Capture the cell that displays the provided text and extract its [X, Y] central coordinate. 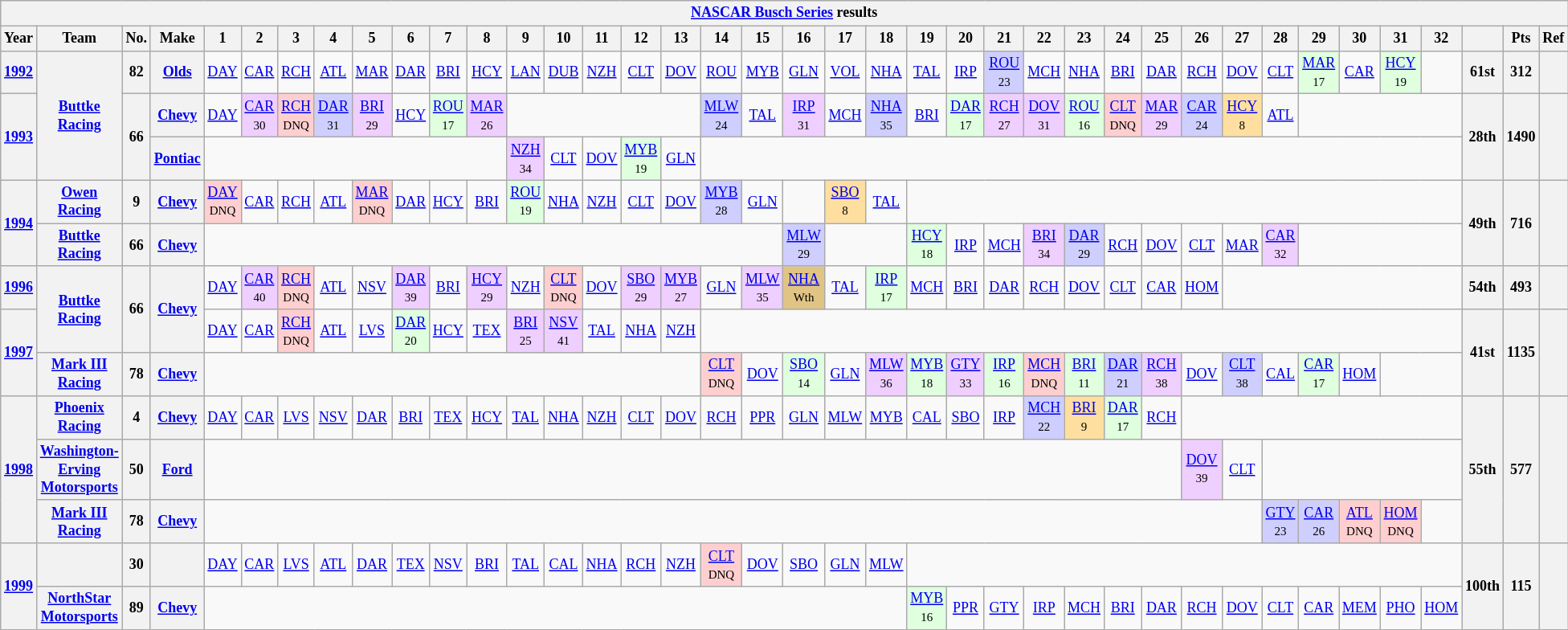
Pts [1521, 39]
IRP31 [803, 116]
No. [137, 39]
577 [1521, 469]
50 [137, 469]
1996 [19, 288]
82 [137, 72]
RCH27 [1004, 116]
Pontiac [177, 158]
1135 [1521, 352]
CAR30 [259, 116]
1992 [19, 72]
CLT38 [1242, 374]
Ford [177, 469]
5 [372, 39]
CAR26 [1319, 522]
1999 [19, 587]
ROU16 [1084, 116]
16 [803, 39]
49th [1483, 223]
HCY8 [1242, 116]
11 [602, 39]
HOMDNQ [1401, 522]
19 [927, 39]
1490 [1521, 137]
MYB18 [927, 374]
24 [1123, 39]
HCY19 [1401, 72]
MLW24 [721, 116]
55th [1483, 469]
3 [296, 39]
DAR21 [1123, 374]
12 [641, 39]
IRP16 [1004, 374]
DAYDNQ [223, 202]
MAR17 [1319, 72]
493 [1521, 288]
1994 [19, 223]
PHO [1401, 608]
61st [1483, 72]
BRI25 [525, 331]
27 [1242, 39]
1 [223, 39]
32 [1441, 39]
Year [19, 39]
20 [966, 39]
1998 [19, 469]
MCHDNQ [1044, 374]
31 [1401, 39]
21 [1004, 39]
MAR26 [487, 116]
IRP17 [887, 288]
MYB28 [721, 202]
Phoenix Racing [79, 417]
ROU23 [1004, 72]
2 [259, 39]
7 [448, 39]
HCY18 [927, 245]
MYB19 [641, 158]
MARDNQ [372, 202]
CAR24 [1202, 116]
13 [681, 39]
GTY23 [1280, 522]
DAR29 [1084, 245]
GTY [1004, 608]
Ref [1554, 39]
1997 [19, 352]
28th [1483, 137]
RCH38 [1162, 374]
716 [1521, 223]
BRI9 [1084, 417]
8 [487, 39]
MAR29 [1162, 116]
Olds [177, 72]
MCH22 [1044, 417]
22 [1044, 39]
CAR17 [1319, 374]
Make [177, 39]
NHA35 [887, 116]
1993 [19, 137]
MLW29 [803, 245]
41st [1483, 352]
DAR20 [411, 331]
89 [137, 608]
15 [763, 39]
ROU17 [448, 116]
LAN [525, 72]
DAR39 [411, 288]
BRI34 [1044, 245]
MLW35 [763, 288]
BRI29 [372, 116]
DOV39 [1202, 469]
NSV41 [564, 331]
6 [411, 39]
DOV31 [1044, 116]
MYB16 [927, 608]
DAR31 [333, 116]
CAR32 [1280, 245]
26 [1202, 39]
NHAWth [803, 288]
NZH34 [525, 158]
NASCAR Busch Series results [784, 13]
25 [1162, 39]
GTY33 [966, 374]
SBO14 [803, 374]
54th [1483, 288]
MYB27 [681, 288]
MEM [1359, 608]
CAR40 [259, 288]
SBO8 [845, 202]
SBO29 [641, 288]
28 [1280, 39]
312 [1521, 72]
115 [1521, 587]
NorthStar Motorsports [79, 608]
100th [1483, 587]
HCY29 [487, 288]
29 [1319, 39]
14 [721, 39]
ATLDNQ [1359, 522]
17 [845, 39]
10 [564, 39]
Team [79, 39]
Washington-Erving Motorsports [79, 469]
MLW36 [887, 374]
ROU19 [525, 202]
ROU [721, 72]
Owen Racing [79, 202]
DUB [564, 72]
18 [887, 39]
VOL [845, 72]
BRI11 [1084, 374]
23 [1084, 39]
